From the cell containing the given text, extract its center point as (X, Y) coordinate. 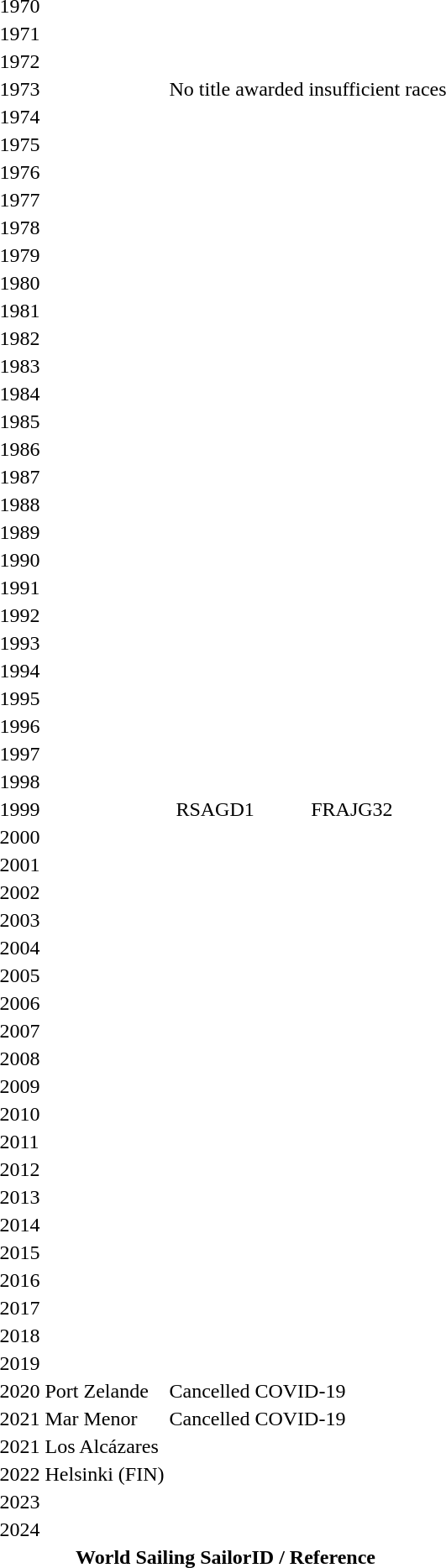
RSAGD1 (241, 809)
